Identify which cell holds the provided text, then report its [X, Y] central coordinate. 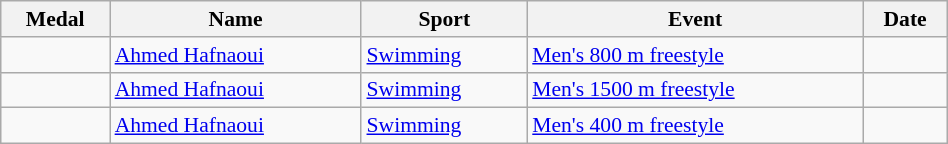
Sport [444, 19]
Men's 800 m freestyle [695, 55]
Event [695, 19]
Medal [56, 19]
Name [236, 19]
Date [905, 19]
Men's 1500 m freestyle [695, 90]
Men's 400 m freestyle [695, 126]
